Return the (X, Y) coordinate for the center point of the cell that contains the specified text.  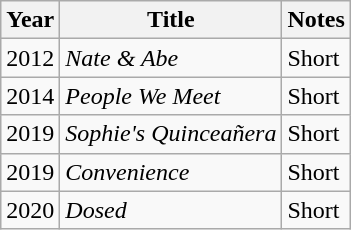
2014 (30, 96)
Dosed (171, 210)
Nate & Abe (171, 58)
2020 (30, 210)
2012 (30, 58)
Notes (316, 20)
Title (171, 20)
Year (30, 20)
Sophie's Quinceañera (171, 134)
Convenience (171, 172)
People We Meet (171, 96)
